Return (X, Y) of the center of cell containing provided text 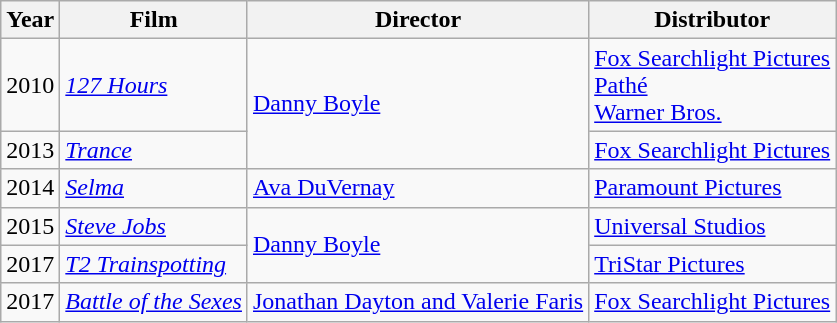
Director (418, 20)
127 Hours (154, 85)
Universal Studios (712, 226)
2010 (30, 85)
2013 (30, 150)
Trance (154, 150)
Paramount Pictures (712, 188)
Battle of the Sexes (154, 302)
TriStar Pictures (712, 264)
Jonathan Dayton and Valerie Faris (418, 302)
Year (30, 20)
T2 Trainspotting (154, 264)
Film (154, 20)
Fox Searchlight PicturesPathéWarner Bros. (712, 85)
2015 (30, 226)
Distributor (712, 20)
Selma (154, 188)
2014 (30, 188)
Ava DuVernay (418, 188)
Steve Jobs (154, 226)
